Provide the [x, y] coordinate of the cell's center where the given text is located.  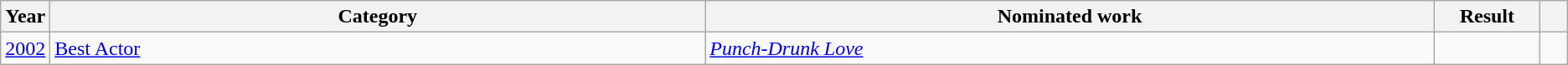
Year [25, 17]
Nominated work [1070, 17]
Category [378, 17]
Punch-Drunk Love [1070, 48]
2002 [25, 48]
Result [1487, 17]
Best Actor [378, 48]
